Provide the (x, y) coordinate of the cell's center where the given text is located.  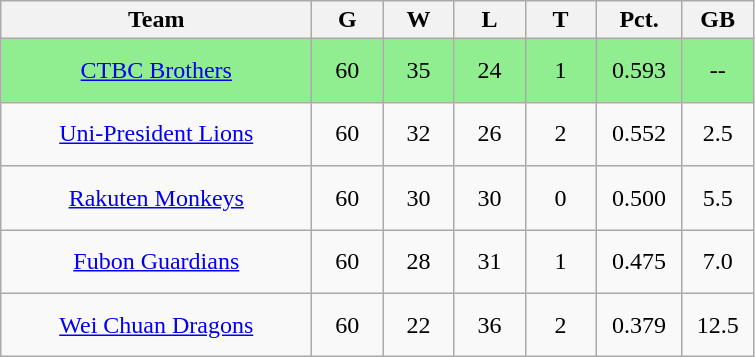
Pct. (639, 20)
L (490, 20)
T (560, 20)
32 (418, 134)
0.593 (639, 71)
12.5 (718, 325)
7.0 (718, 262)
Team (156, 20)
-- (718, 71)
0.379 (639, 325)
0 (560, 198)
5.5 (718, 198)
Rakuten Monkeys (156, 198)
24 (490, 71)
0.475 (639, 262)
G (348, 20)
Fubon Guardians (156, 262)
CTBC Brothers (156, 71)
0.552 (639, 134)
31 (490, 262)
W (418, 20)
26 (490, 134)
22 (418, 325)
0.500 (639, 198)
35 (418, 71)
GB (718, 20)
36 (490, 325)
Uni-President Lions (156, 134)
28 (418, 262)
2.5 (718, 134)
Wei Chuan Dragons (156, 325)
